Determine the (X, Y) coordinate at the center of the cell enclosing the given text.  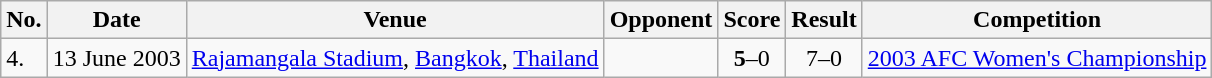
Score (752, 20)
Opponent (661, 20)
Venue (395, 20)
2003 AFC Women's Championship (1037, 58)
Competition (1037, 20)
4. (24, 58)
No. (24, 20)
Result (824, 20)
Date (116, 20)
Rajamangala Stadium, Bangkok, Thailand (395, 58)
5–0 (752, 58)
7–0 (824, 58)
13 June 2003 (116, 58)
